Locate the cell with the specified text and output its [X, Y] center coordinate. 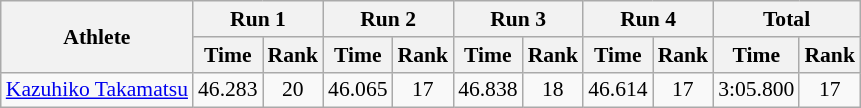
Total [786, 19]
Run 2 [388, 19]
3:05.800 [756, 90]
Kazuhiko Takamatsu [97, 90]
20 [292, 90]
Athlete [97, 36]
Run 3 [518, 19]
46.838 [488, 90]
46.614 [618, 90]
Run 1 [258, 19]
Run 4 [648, 19]
46.283 [228, 90]
18 [554, 90]
46.065 [358, 90]
